Search for the cell housing the specified text and yield its (x, y) center coordinate. 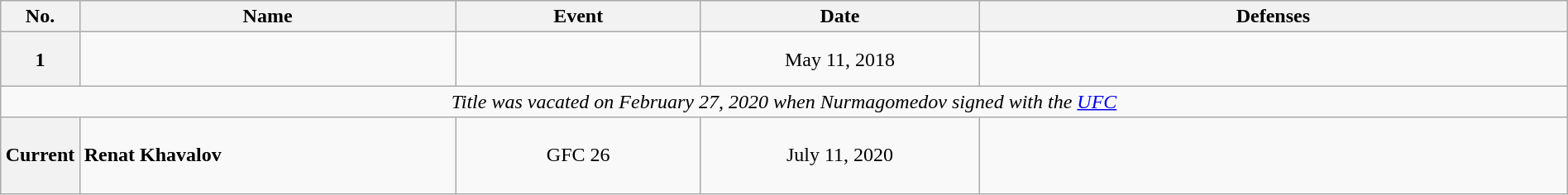
GFC 26 (579, 155)
Event (579, 17)
Defenses (1274, 17)
No. (40, 17)
Renat Khavalov (268, 155)
May 11, 2018 (839, 59)
July 11, 2020 (839, 155)
Current (40, 155)
Date (839, 17)
1 (40, 59)
Name (268, 17)
Title was vacated on February 27, 2020 when Nurmagomedov signed with the UFC (784, 102)
